Return (x, y) of the center of cell containing provided text 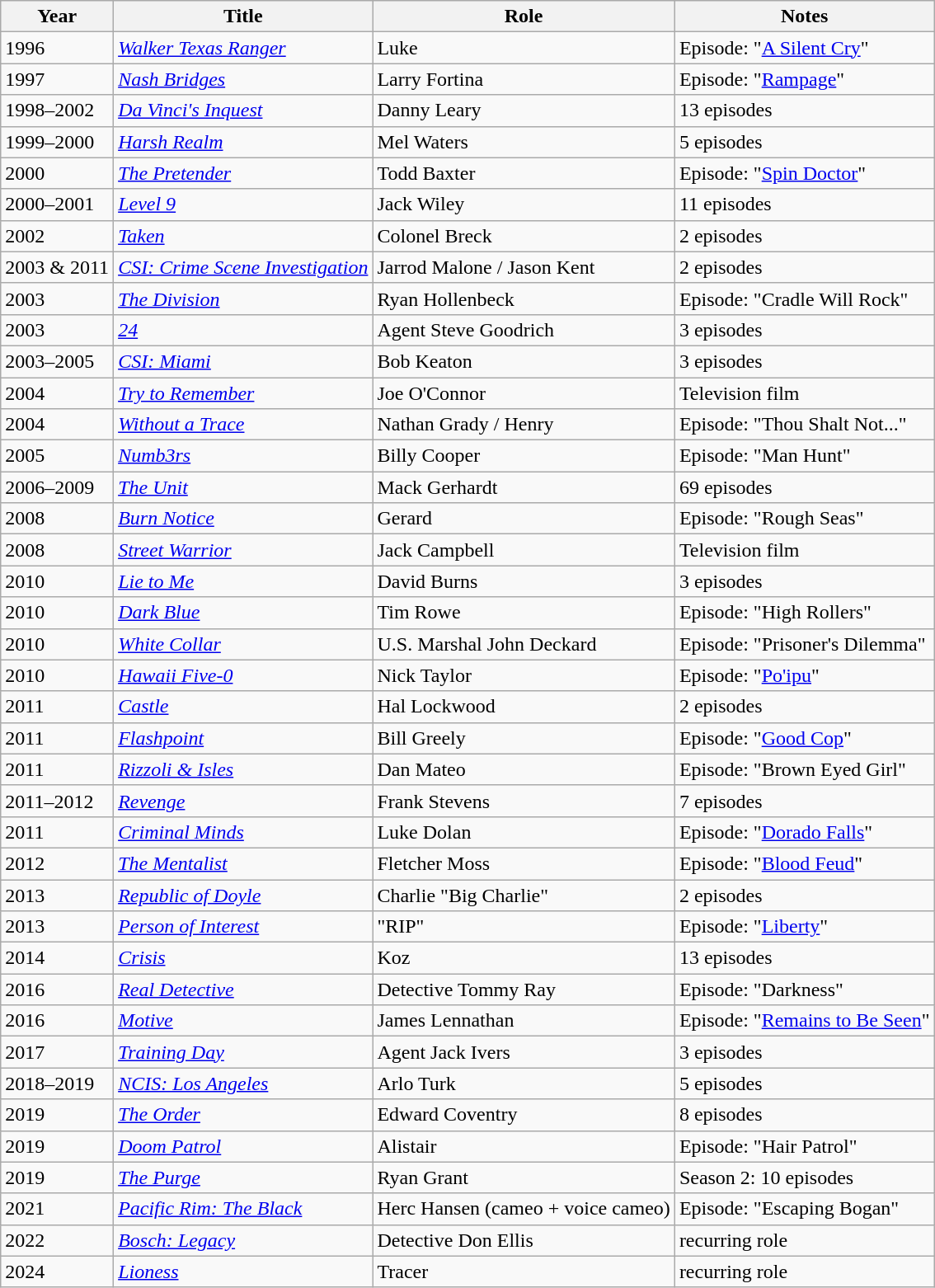
Episode: "Escaping Bogan" (805, 1209)
Koz (524, 958)
Role (524, 16)
1999–2000 (58, 142)
Episode: "Hair Patrol" (805, 1146)
Jarrod Malone / Jason Kent (524, 267)
Doom Patrol (243, 1146)
Luke Dolan (524, 832)
The Purge (243, 1178)
Pacific Rim: The Black (243, 1209)
Nash Bridges (243, 79)
Tracer (524, 1272)
Notes (805, 16)
White Collar (243, 644)
Detective Don Ellis (524, 1240)
2017 (58, 1052)
Episode: "Spin Doctor" (805, 173)
Taken (243, 236)
Hal Lockwood (524, 707)
24 (243, 330)
2024 (58, 1272)
Lie to Me (243, 581)
2003–2005 (58, 361)
Danny Leary (524, 110)
The Unit (243, 487)
Title (243, 16)
Hawaii Five-0 (243, 675)
The Division (243, 298)
Arlo Turk (524, 1084)
Episode: "Man Hunt" (805, 456)
Episode: "Good Cop" (805, 738)
Ryan Hollenbeck (524, 298)
2002 (58, 236)
Episode: "Dorado Falls" (805, 832)
The Order (243, 1115)
Frank Stevens (524, 801)
Episode: "Darkness" (805, 990)
Gerard (524, 519)
2018–2019 (58, 1084)
Without a Trace (243, 425)
1996 (58, 48)
Mel Waters (524, 142)
Episode: "Rampage" (805, 79)
Harsh Realm (243, 142)
Numb3rs (243, 456)
Mack Gerhardt (524, 487)
Detective Tommy Ray (524, 990)
1997 (58, 79)
Alistair (524, 1146)
"RIP" (524, 927)
Bob Keaton (524, 361)
Criminal Minds (243, 832)
James Lennathan (524, 1021)
Motive (243, 1021)
Dan Mateo (524, 769)
69 episodes (805, 487)
Billy Cooper (524, 456)
NCIS: Los Angeles (243, 1084)
Agent Steve Goodrich (524, 330)
Episode: "Prisoner's Dilemma" (805, 644)
Charlie "Big Charlie" (524, 895)
Burn Notice (243, 519)
Tim Rowe (524, 613)
11 episodes (805, 204)
Rizzoli & Isles (243, 769)
Luke (524, 48)
2012 (58, 863)
Episode: "A Silent Cry" (805, 48)
Episode: "Blood Feud" (805, 863)
8 episodes (805, 1115)
U.S. Marshal John Deckard (524, 644)
David Burns (524, 581)
Episode: "High Rollers" (805, 613)
2005 (58, 456)
Training Day (243, 1052)
2021 (58, 1209)
Jack Wiley (524, 204)
1998–2002 (58, 110)
2003 & 2011 (58, 267)
Season 2: 10 episodes (805, 1178)
Walker Texas Ranger (243, 48)
CSI: Miami (243, 361)
Episode: "Brown Eyed Girl" (805, 769)
Joe O'Connor (524, 393)
Episode: "Remains to Be Seen" (805, 1021)
Year (58, 16)
Castle (243, 707)
Republic of Doyle (243, 895)
Episode: "Po'ipu" (805, 675)
Bill Greely (524, 738)
Bosch: Legacy (243, 1240)
2022 (58, 1240)
The Pretender (243, 173)
2006–2009 (58, 487)
Dark Blue (243, 613)
2000 (58, 173)
Da Vinci's Inquest (243, 110)
Crisis (243, 958)
Revenge (243, 801)
Nick Taylor (524, 675)
Person of Interest (243, 927)
Fletcher Moss (524, 863)
Edward Coventry (524, 1115)
Flashpoint (243, 738)
Real Detective (243, 990)
Episode: "Cradle Will Rock" (805, 298)
Street Warrior (243, 550)
Try to Remember (243, 393)
7 episodes (805, 801)
Episode: "Rough Seas" (805, 519)
Agent Jack Ivers (524, 1052)
2014 (58, 958)
Lioness (243, 1272)
Jack Campbell (524, 550)
Todd Baxter (524, 173)
Ryan Grant (524, 1178)
Episode: "Liberty" (805, 927)
2000–2001 (58, 204)
The Mentalist (243, 863)
Larry Fortina (524, 79)
Herc Hansen (cameo + voice cameo) (524, 1209)
Colonel Breck (524, 236)
Episode: "Thou Shalt Not..." (805, 425)
Level 9 (243, 204)
2011–2012 (58, 801)
CSI: Crime Scene Investigation (243, 267)
Nathan Grady / Henry (524, 425)
